Output the (X, Y) coordinate of the center of the cell containing the given text.  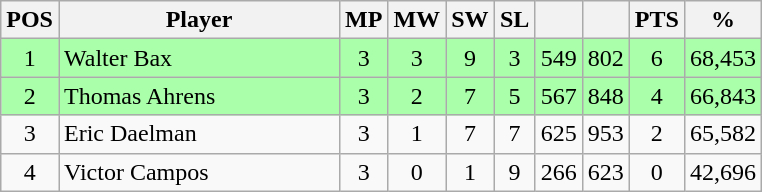
PTS (656, 20)
802 (606, 58)
953 (606, 134)
5 (514, 96)
MP (364, 20)
POS (30, 20)
Eric Daelman (198, 134)
567 (558, 96)
Victor Campos (198, 172)
848 (606, 96)
% (722, 20)
6 (656, 58)
266 (558, 172)
625 (558, 134)
623 (606, 172)
42,696 (722, 172)
65,582 (722, 134)
Player (198, 20)
66,843 (722, 96)
SW (470, 20)
Walter Bax (198, 58)
MW (417, 20)
68,453 (722, 58)
549 (558, 58)
SL (514, 20)
Thomas Ahrens (198, 96)
